Locate the cell with the specified text and output its (X, Y) center coordinate. 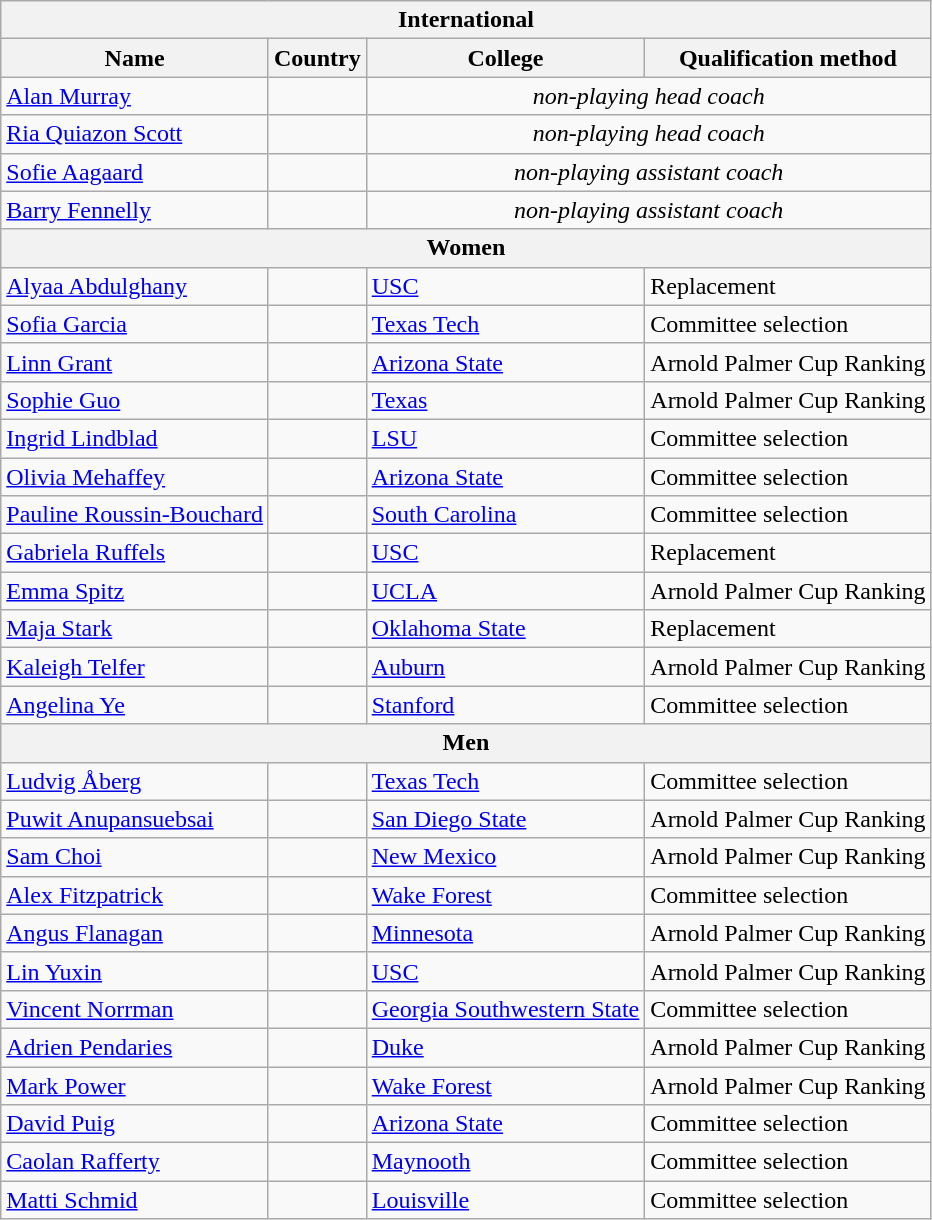
Sam Choi (135, 857)
Mark Power (135, 1085)
Texas (506, 400)
Olivia Mehaffey (135, 477)
Ludvig Åberg (135, 781)
Maynooth (506, 1162)
Puwit Anupansuebsai (135, 819)
Men (466, 743)
Alex Fitzpatrick (135, 895)
Kaleigh Telfer (135, 667)
Name (135, 58)
Alan Murray (135, 96)
UCLA (506, 591)
San Diego State (506, 819)
Country (317, 58)
Duke (506, 1047)
Stanford (506, 705)
Pauline Roussin-Bouchard (135, 515)
LSU (506, 438)
Adrien Pendaries (135, 1047)
Ria Quiazon Scott (135, 134)
Matti Schmid (135, 1200)
Maja Stark (135, 629)
Barry Fennelly (135, 210)
International (466, 20)
New Mexico (506, 857)
Linn Grant (135, 362)
Lin Yuxin (135, 971)
Angus Flanagan (135, 933)
Emma Spitz (135, 591)
Oklahoma State (506, 629)
Louisville (506, 1200)
College (506, 58)
Caolan Rafferty (135, 1162)
Ingrid Lindblad (135, 438)
Minnesota (506, 933)
Sofia Garcia (135, 324)
Qualification method (788, 58)
Sophie Guo (135, 400)
Vincent Norrman (135, 1009)
David Puig (135, 1124)
Auburn (506, 667)
South Carolina (506, 515)
Sofie Aagaard (135, 172)
Alyaa Abdulghany (135, 286)
Georgia Southwestern State (506, 1009)
Angelina Ye (135, 705)
Women (466, 248)
Gabriela Ruffels (135, 553)
